Search for the cell housing the specified text and yield its [X, Y] center coordinate. 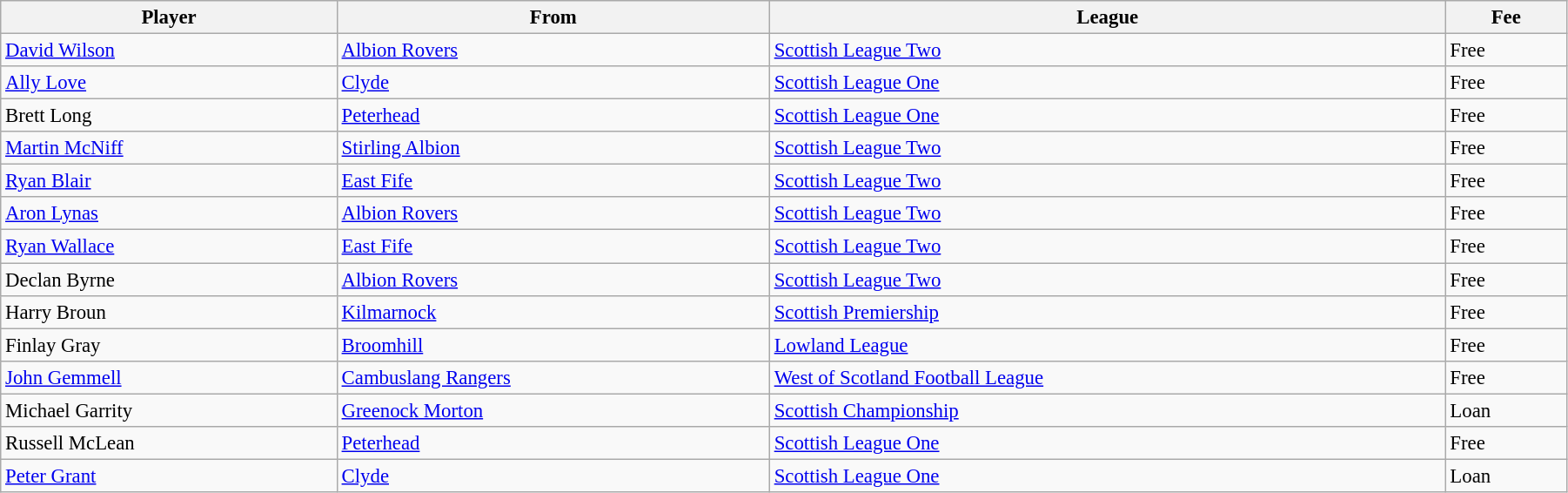
Finlay Gray [169, 345]
Martin McNiff [169, 148]
Stirling Albion [553, 148]
League [1107, 17]
John Gemmell [169, 377]
Lowland League [1107, 345]
West of Scotland Football League [1107, 377]
Russell McLean [169, 443]
Kilmarnock [553, 312]
Declan Byrne [169, 280]
Brett Long [169, 116]
Ryan Blair [169, 181]
Peter Grant [169, 476]
Ally Love [169, 83]
Broomhill [553, 345]
Greenock Morton [553, 410]
Harry Broun [169, 312]
Cambuslang Rangers [553, 377]
Player [169, 17]
Aron Lynas [169, 213]
David Wilson [169, 51]
Ryan Wallace [169, 246]
From [553, 17]
Michael Garrity [169, 410]
Scottish Premiership [1107, 312]
Fee [1505, 17]
Scottish Championship [1107, 410]
